Capture the cell that displays the provided text and extract its [x, y] central coordinate. 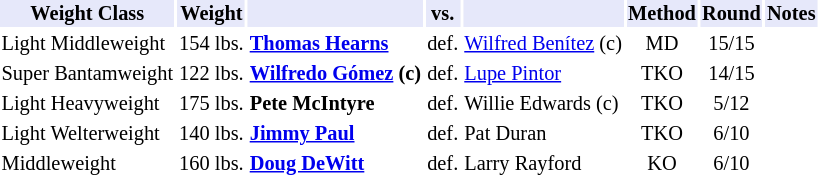
Light Middleweight [88, 44]
Weight Class [88, 14]
Pete McIntyre [335, 104]
Lupe Pintor [544, 74]
Light Heavyweight [88, 104]
Notes [791, 14]
Wilfred Benítez (c) [544, 44]
6/10 [731, 134]
Wilfredo Gómez (c) [335, 74]
Jimmy Paul [335, 134]
MD [662, 44]
Thomas Hearns [335, 44]
Super Bantamweight [88, 74]
15/15 [731, 44]
Light Welterweight [88, 134]
14/15 [731, 74]
Round [731, 14]
5/12 [731, 104]
Weight [212, 14]
Pat Duran [544, 134]
Method [662, 14]
175 lbs. [212, 104]
154 lbs. [212, 44]
140 lbs. [212, 134]
vs. [443, 14]
122 lbs. [212, 74]
Willie Edwards (c) [544, 104]
